Output the (x, y) coordinate of the center of the cell containing the given text.  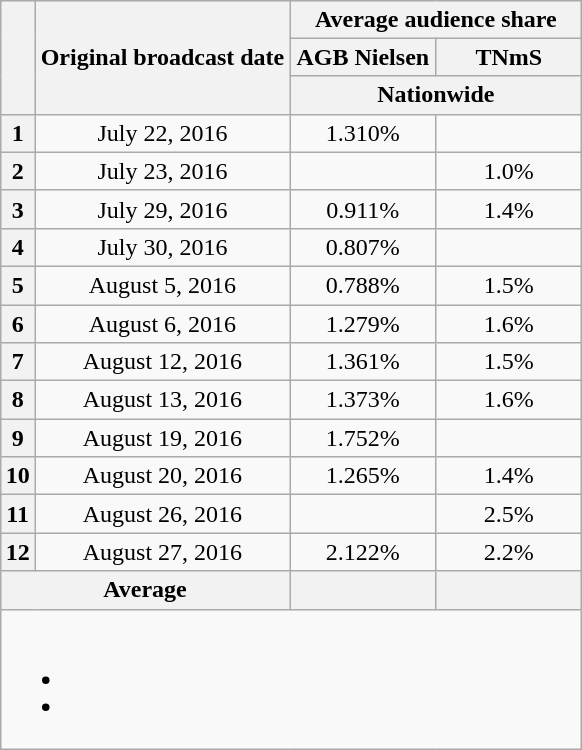
8 (18, 400)
1.265% (363, 476)
0.788% (363, 285)
Original broadcast date (162, 57)
August 26, 2016 (162, 514)
0.911% (363, 209)
July 23, 2016 (162, 171)
1.752% (363, 438)
2.2% (509, 552)
3 (18, 209)
August 27, 2016 (162, 552)
AGB Nielsen (363, 57)
July 30, 2016 (162, 247)
7 (18, 362)
12 (18, 552)
2.5% (509, 514)
1.361% (363, 362)
2.122% (363, 552)
6 (18, 323)
11 (18, 514)
July 29, 2016 (162, 209)
1 (18, 133)
August 19, 2016 (162, 438)
0.807% (363, 247)
July 22, 2016 (162, 133)
August 6, 2016 (162, 323)
1.310% (363, 133)
Average (145, 590)
August 5, 2016 (162, 285)
2 (18, 171)
Average audience share (436, 19)
1.279% (363, 323)
August 20, 2016 (162, 476)
1.373% (363, 400)
Nationwide (436, 95)
9 (18, 438)
TNmS (509, 57)
10 (18, 476)
August 12, 2016 (162, 362)
4 (18, 247)
August 13, 2016 (162, 400)
1.0% (509, 171)
5 (18, 285)
